Locate the cell with the specified text and output its [X, Y] center coordinate. 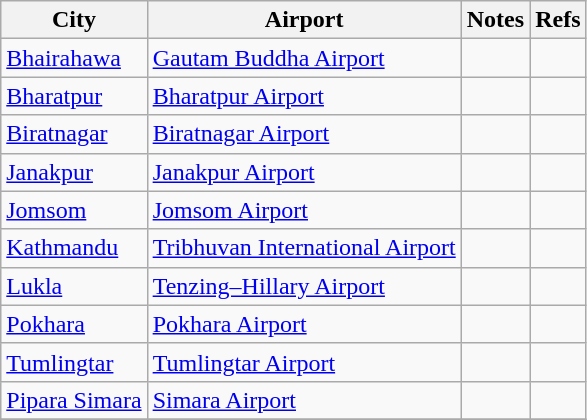
Janakpur Airport [304, 172]
Jomsom Airport [304, 210]
Janakpur [74, 172]
Bharatpur Airport [304, 96]
Pokhara Airport [304, 324]
Kathmandu [74, 248]
Simara Airport [304, 400]
Tumlingtar [74, 362]
Biratnagar [74, 134]
Tenzing–Hillary Airport [304, 286]
Pipara Simara [74, 400]
Gautam Buddha Airport [304, 58]
Bhairahawa [74, 58]
Pokhara [74, 324]
Airport [304, 20]
City [74, 20]
Jomsom [74, 210]
Refs [558, 20]
Biratnagar Airport [304, 134]
Bharatpur [74, 96]
Tumlingtar Airport [304, 362]
Tribhuvan International Airport [304, 248]
Notes [495, 20]
Lukla [74, 286]
